Search for the cell housing the specified text and yield its (X, Y) center coordinate. 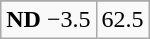
62.5 (122, 20)
ND −3.5 (48, 20)
